Detect which cell encompasses the target text, then output its (x, y) center coordinate. 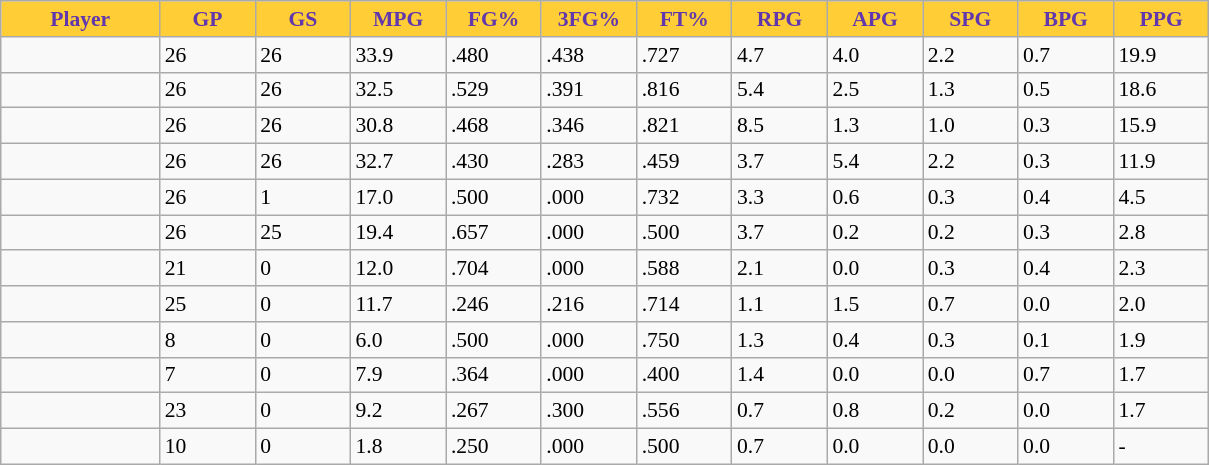
PPG (1161, 19)
0.1 (1066, 340)
.283 (588, 162)
19.4 (398, 233)
2.0 (1161, 304)
GP (208, 19)
4.7 (780, 55)
SPG (970, 19)
0.8 (874, 411)
2.3 (1161, 269)
1.8 (398, 447)
APG (874, 19)
1 (302, 197)
32.5 (398, 90)
.727 (684, 55)
.459 (684, 162)
15.9 (1161, 126)
.714 (684, 304)
23 (208, 411)
- (1161, 447)
.556 (684, 411)
12.0 (398, 269)
GS (302, 19)
2.5 (874, 90)
Player (80, 19)
.750 (684, 340)
.267 (494, 411)
1.9 (1161, 340)
RPG (780, 19)
.250 (494, 447)
19.9 (1161, 55)
.438 (588, 55)
11.7 (398, 304)
1.0 (970, 126)
.246 (494, 304)
.704 (494, 269)
3FG% (588, 19)
4.5 (1161, 197)
FT% (684, 19)
.480 (494, 55)
.300 (588, 411)
1.4 (780, 375)
33.9 (398, 55)
11.9 (1161, 162)
.346 (588, 126)
2.1 (780, 269)
8 (208, 340)
MPG (398, 19)
9.2 (398, 411)
.529 (494, 90)
7.9 (398, 375)
8.5 (780, 126)
.816 (684, 90)
2.8 (1161, 233)
30.8 (398, 126)
.732 (684, 197)
.657 (494, 233)
.400 (684, 375)
0.6 (874, 197)
17.0 (398, 197)
6.0 (398, 340)
.468 (494, 126)
4.0 (874, 55)
.821 (684, 126)
FG% (494, 19)
18.6 (1161, 90)
.216 (588, 304)
0.5 (1066, 90)
.430 (494, 162)
1.1 (780, 304)
3.3 (780, 197)
7 (208, 375)
.588 (684, 269)
BPG (1066, 19)
32.7 (398, 162)
.364 (494, 375)
10 (208, 447)
1.5 (874, 304)
21 (208, 269)
.391 (588, 90)
